Find where the given text appears and provide that cell's center as [X, Y] coordinate. 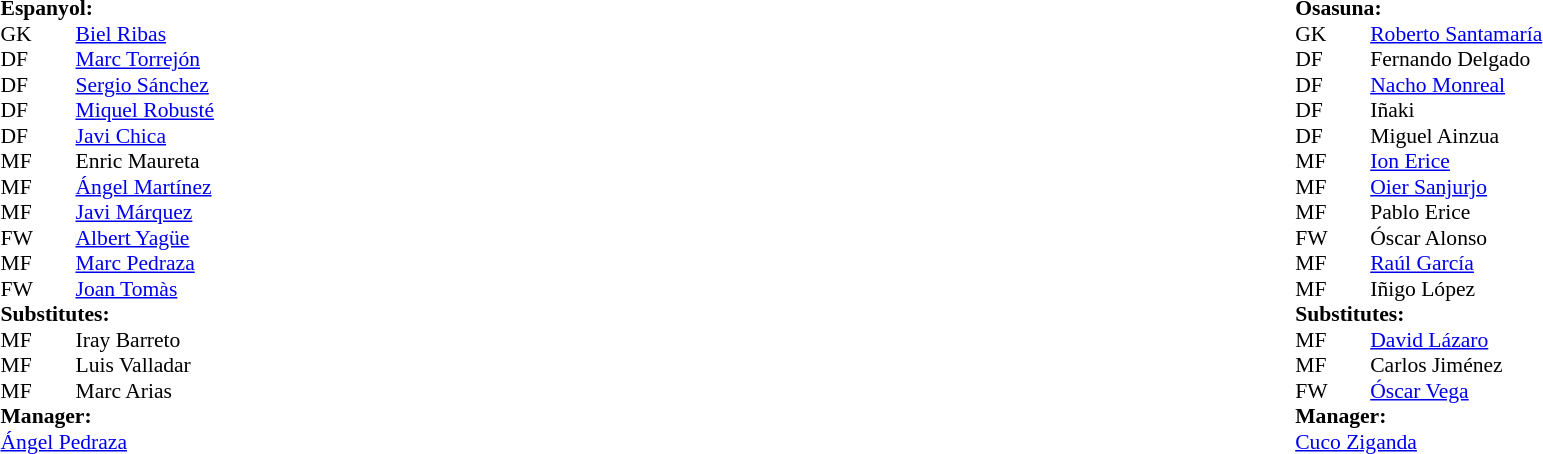
Marc Arias [146, 391]
Óscar Alonso [1456, 238]
Ángel Martínez [146, 187]
Enric Maureta [146, 161]
Carlos Jiménez [1456, 365]
Oier Sanjurjo [1456, 187]
Javi Márquez [146, 213]
Joan Tomàs [146, 289]
Ion Erice [1456, 161]
Biel Ribas [146, 34]
Nacho Monreal [1456, 85]
Marc Torrejón [146, 59]
David Lázaro [1456, 340]
Albert Yagüe [146, 238]
Sergio Sánchez [146, 85]
Marc Pedraza [146, 263]
Luis Valladar [146, 365]
Roberto Santamaría [1456, 34]
Raúl García [1456, 263]
Iñigo López [1456, 289]
Óscar Vega [1456, 391]
Iñaki [1456, 111]
Miquel Robusté [146, 111]
Miguel Ainzua [1456, 136]
Pablo Erice [1456, 213]
Fernando Delgado [1456, 59]
Javi Chica [146, 136]
Iray Barreto [146, 340]
